Find where the given text appears and provide that cell's center as [x, y] coordinate. 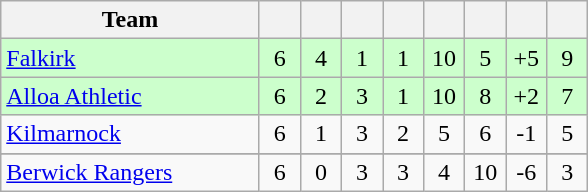
0 [320, 172]
Kilmarnock [130, 134]
Team [130, 20]
-1 [526, 134]
+5 [526, 58]
Alloa Athletic [130, 96]
Berwick Rangers [130, 172]
7 [568, 96]
8 [486, 96]
+2 [526, 96]
Falkirk [130, 58]
-6 [526, 172]
9 [568, 58]
